Extract the [X, Y] coordinate from the center of the cell holding the provided text.  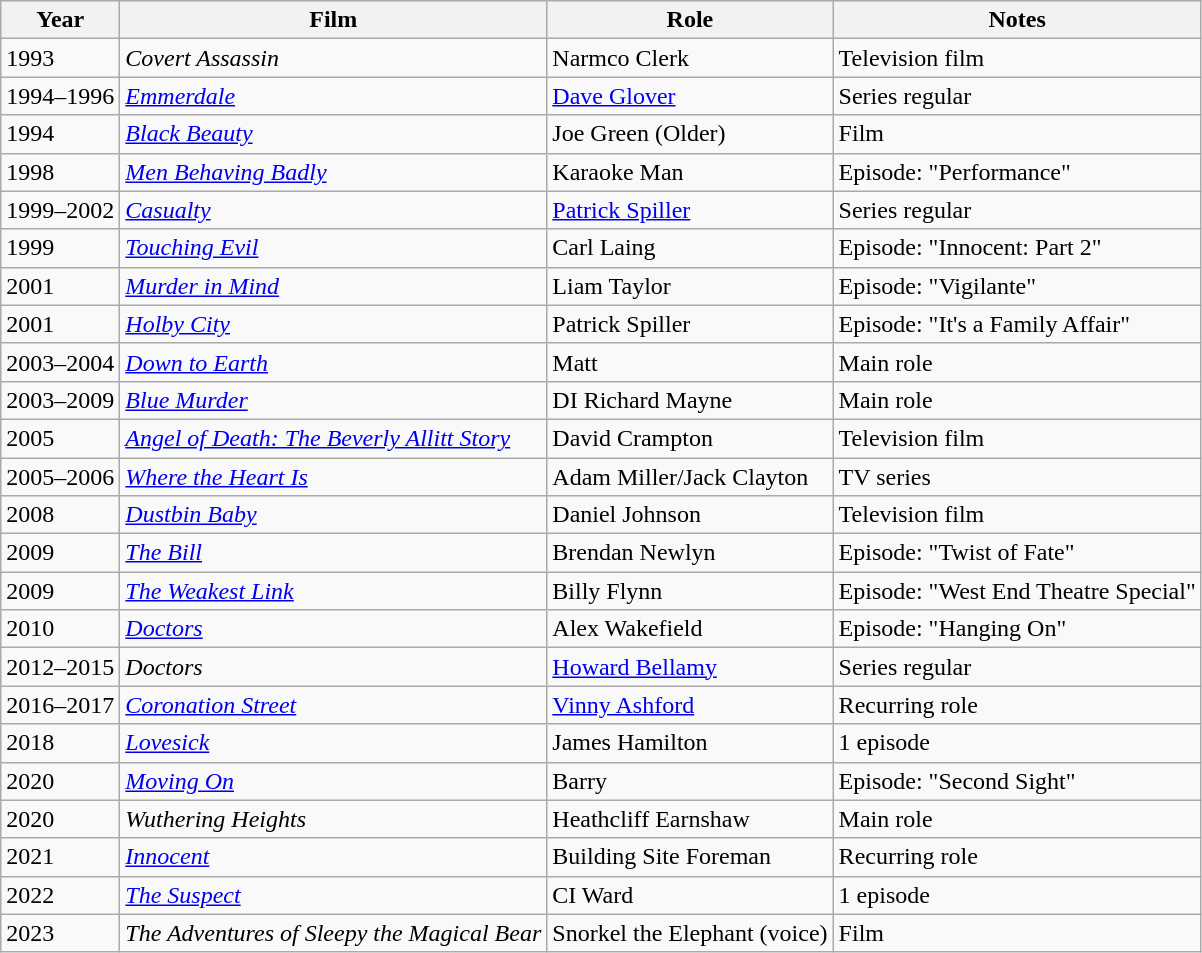
Innocent [334, 857]
Narmco Clerk [690, 58]
Alex Wakefield [690, 629]
2003–2004 [60, 362]
TV series [1017, 477]
1999 [60, 248]
Blue Murder [334, 400]
Matt [690, 362]
Where the Heart Is [334, 477]
1999–2002 [60, 210]
Black Beauty [334, 134]
David Crampton [690, 438]
Touching Evil [334, 248]
James Hamilton [690, 743]
2022 [60, 895]
Down to Earth [334, 362]
1993 [60, 58]
Joe Green (Older) [690, 134]
2010 [60, 629]
Covert Assassin [334, 58]
Moving On [334, 781]
2003–2009 [60, 400]
Episode: "Hanging On" [1017, 629]
Vinny Ashford [690, 705]
Episode: "It's a Family Affair" [1017, 324]
The Weakest Link [334, 591]
Episode: "Twist of Fate" [1017, 553]
Episode: "Vigilante" [1017, 286]
Carl Laing [690, 248]
Barry [690, 781]
Billy Flynn [690, 591]
Heathcliff Earnshaw [690, 819]
2005 [60, 438]
Adam Miller/Jack Clayton [690, 477]
Brendan Newlyn [690, 553]
Men Behaving Badly [334, 172]
Howard Bellamy [690, 667]
Karaoke Man [690, 172]
CI Ward [690, 895]
Dustbin Baby [334, 515]
Holby City [334, 324]
2018 [60, 743]
2005–2006 [60, 477]
1994 [60, 134]
Episode: "West End Theatre Special" [1017, 591]
Year [60, 20]
2021 [60, 857]
Coronation Street [334, 705]
2023 [60, 933]
2008 [60, 515]
Snorkel the Elephant (voice) [690, 933]
Angel of Death: The Beverly Allitt Story [334, 438]
1998 [60, 172]
Episode: "Second Sight" [1017, 781]
Emmerdale [334, 96]
Episode: "Performance" [1017, 172]
Liam Taylor [690, 286]
2012–2015 [60, 667]
Dave Glover [690, 96]
Wuthering Heights [334, 819]
Lovesick [334, 743]
The Suspect [334, 895]
DI Richard Mayne [690, 400]
The Adventures of Sleepy the Magical Bear [334, 933]
Building Site Foreman [690, 857]
Notes [1017, 20]
Casualty [334, 210]
2016–2017 [60, 705]
Episode: "Innocent: Part 2" [1017, 248]
The Bill [334, 553]
1994–1996 [60, 96]
Daniel Johnson [690, 515]
Role [690, 20]
Murder in Mind [334, 286]
